Find where the given text appears and provide that cell's center as (X, Y) coordinate. 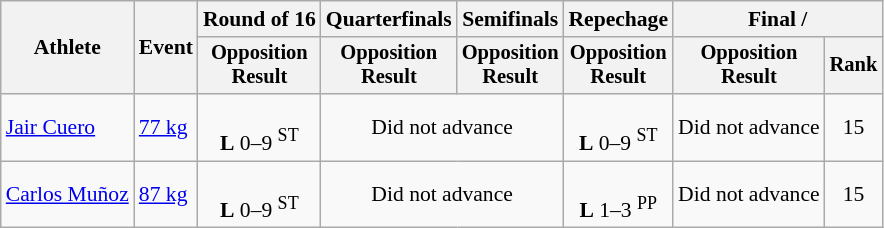
87 kg (166, 194)
Event (166, 48)
Final / (778, 19)
Rank (854, 66)
Repechage (618, 19)
Round of 16 (260, 19)
77 kg (166, 128)
Quarterfinals (389, 19)
Semifinals (510, 19)
Carlos Muñoz (68, 194)
Athlete (68, 48)
Jair Cuero (68, 128)
L 1–3 PP (618, 194)
